Find where the given text appears and provide that cell's center as (x, y) coordinate. 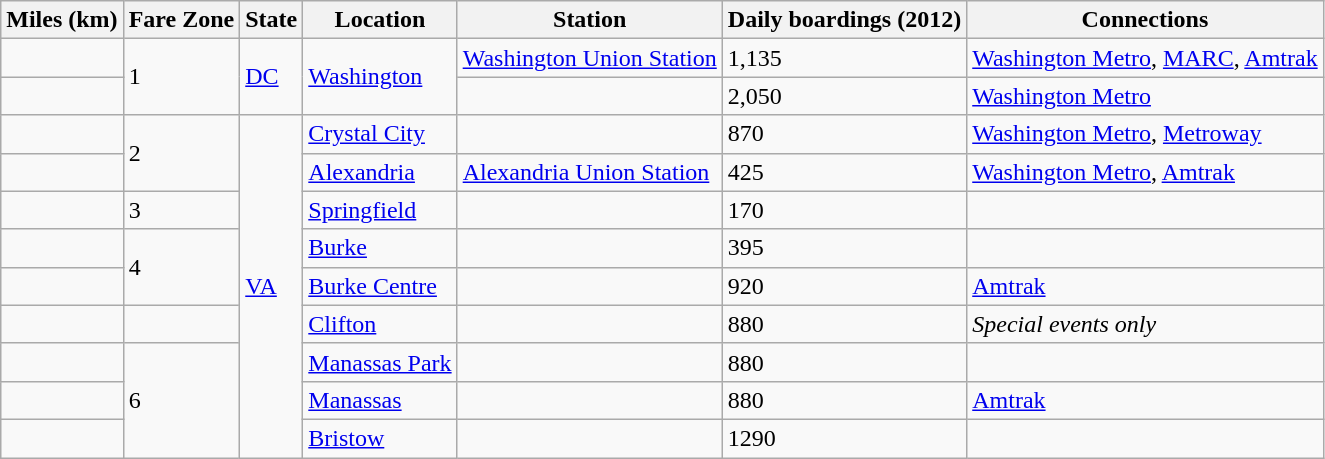
Washington Union Station (590, 58)
Washington Metro, Amtrak (1145, 172)
VA (272, 286)
State (272, 20)
Alexandria (380, 172)
Miles (km) (62, 20)
4 (182, 267)
Bristow (380, 438)
1 (182, 77)
Special events only (1145, 324)
Burke (380, 248)
170 (844, 210)
395 (844, 248)
Connections (1145, 20)
425 (844, 172)
Daily boardings (2012) (844, 20)
DC (272, 77)
Manassas (380, 400)
870 (844, 134)
Burke Centre (380, 286)
2 (182, 153)
1290 (844, 438)
2,050 (844, 96)
920 (844, 286)
6 (182, 400)
Washington Metro, Metroway (1145, 134)
Crystal City (380, 134)
3 (182, 210)
Washington Metro (1145, 96)
Alexandria Union Station (590, 172)
Washington (380, 77)
Location (380, 20)
Fare Zone (182, 20)
1,135 (844, 58)
Manassas Park (380, 362)
Station (590, 20)
Washington Metro, MARC, Amtrak (1145, 58)
Clifton (380, 324)
Springfield (380, 210)
